Pinpoint the cell where the given text exists, returning its (X, Y) midpoint coordinate. 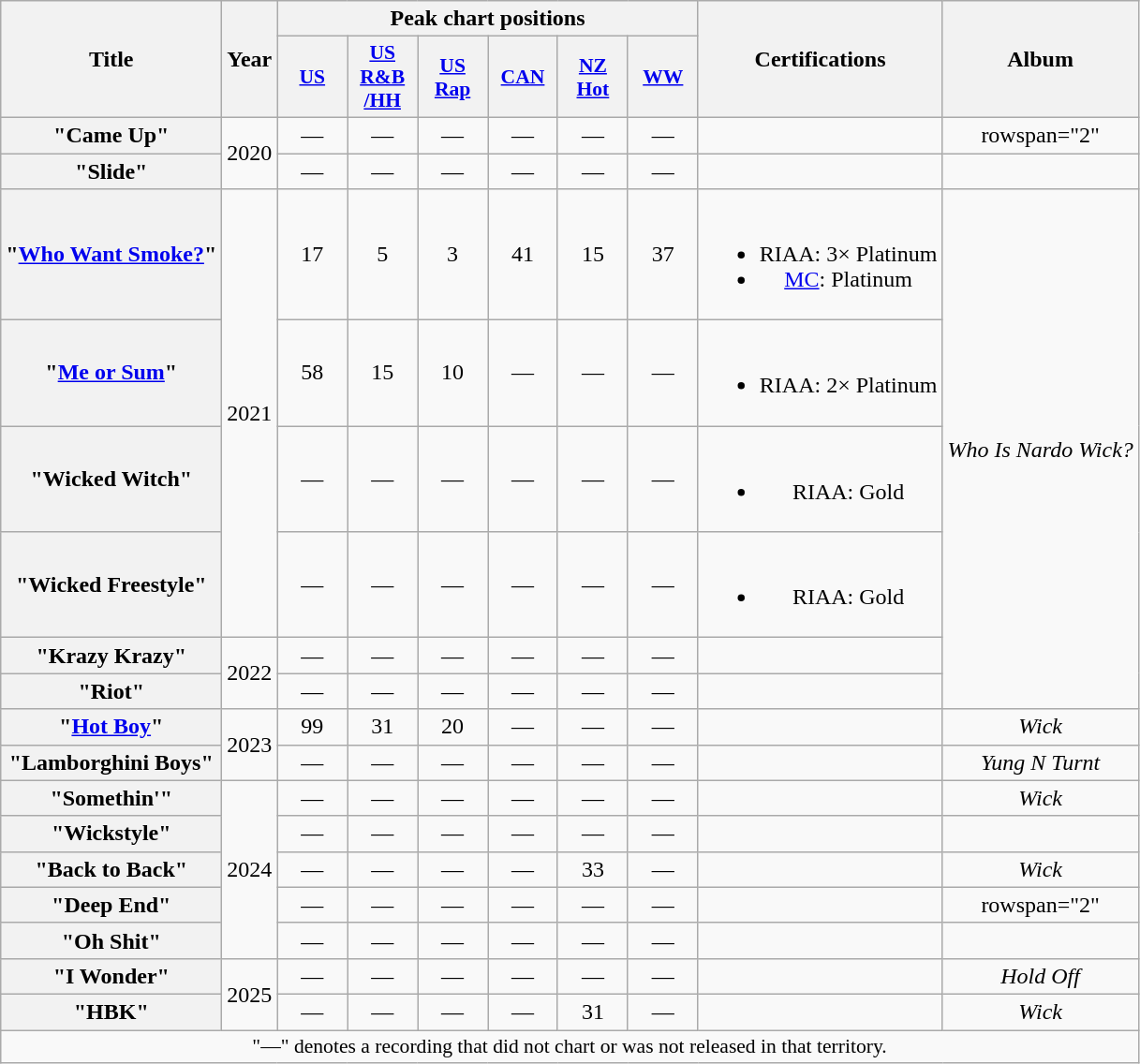
US (313, 77)
Peak chart positions (487, 19)
2023 (249, 745)
58 (313, 373)
41 (523, 255)
USR&B/HH (382, 77)
"Riot" (111, 691)
"Deep End" (111, 905)
2021 (249, 414)
"Back to Back" (111, 869)
"Came Up" (111, 135)
Who Is Nardo Wick? (1040, 450)
99 (313, 727)
20 (453, 727)
Album (1040, 60)
"—" denotes a recording that did not chart or was not released in that territory. (570, 1047)
"Oh Shit" (111, 940)
Yung N Turnt (1040, 762)
2024 (249, 869)
"Lamborghini Boys" (111, 762)
"Krazy Krazy" (111, 656)
RIAA: 2× Platinum (821, 373)
Hold Off (1040, 976)
5 (382, 255)
"Wicked Freestyle" (111, 584)
"Slide" (111, 171)
NZHot (592, 77)
Title (111, 60)
33 (592, 869)
2020 (249, 153)
"I Wonder" (111, 976)
"Hot Boy" (111, 727)
Year (249, 60)
"Wickstyle" (111, 834)
10 (453, 373)
"Somethin'" (111, 798)
Certifications (821, 60)
"Me or Sum" (111, 373)
WW (663, 77)
17 (313, 255)
2022 (249, 673)
"Who Want Smoke?" (111, 255)
RIAA: 3× PlatinumMC: Platinum (821, 255)
37 (663, 255)
"Wicked Witch" (111, 480)
USRap (453, 77)
"HBK" (111, 1012)
2025 (249, 994)
3 (453, 255)
CAN (523, 77)
